Return (X, Y) of the center of cell containing provided text 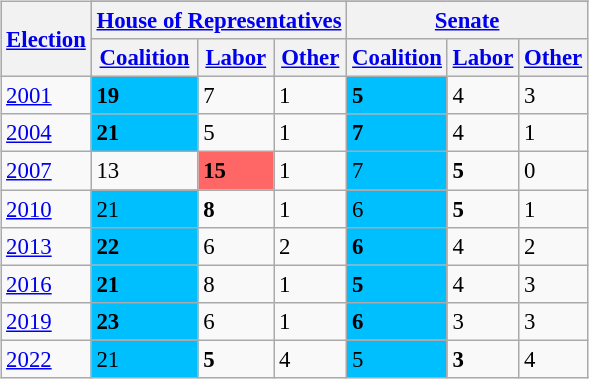
2007 (46, 171)
23 (144, 321)
2001 (46, 96)
13 (144, 171)
19 (144, 96)
2022 (46, 359)
Election (46, 40)
2013 (46, 246)
House of Representatives (219, 21)
15 (236, 171)
2004 (46, 133)
22 (144, 246)
Senate (468, 21)
2016 (46, 284)
2019 (46, 321)
0 (554, 171)
2010 (46, 209)
